Scan for the cell matching the given text and deliver its [x, y] coordinate at center. 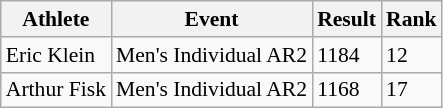
Athlete [56, 19]
Arthur Fisk [56, 90]
17 [412, 90]
Rank [412, 19]
12 [412, 55]
Event [212, 19]
1168 [346, 90]
Result [346, 19]
1184 [346, 55]
Eric Klein [56, 55]
